Return (x, y) of the center of cell containing provided text 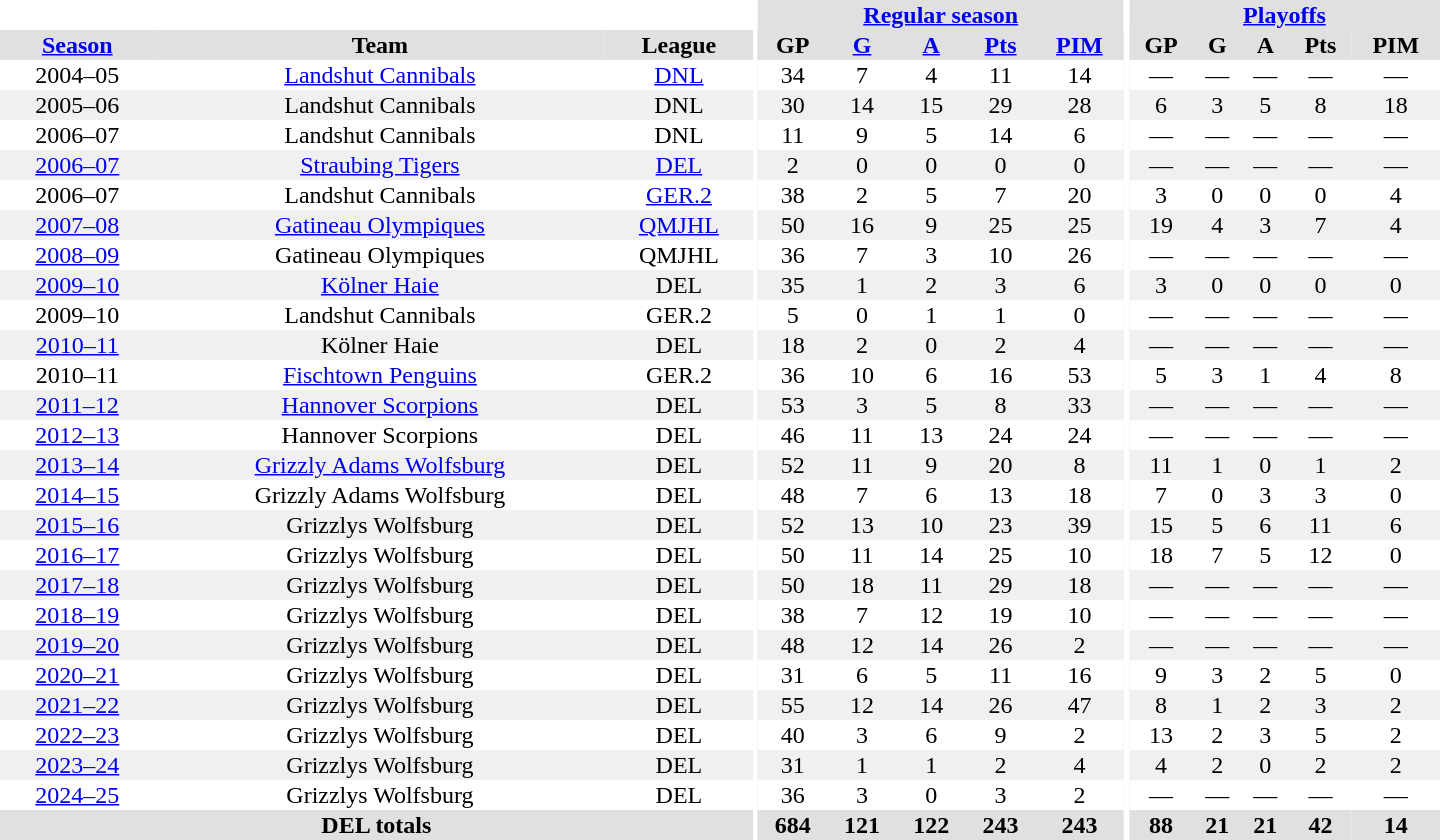
47 (1079, 705)
2017–18 (78, 585)
2015–16 (78, 525)
DEL totals (376, 825)
2005–06 (78, 105)
30 (792, 105)
League (679, 45)
2018–19 (78, 615)
Team (380, 45)
Season (78, 45)
2008–09 (78, 255)
46 (792, 435)
2013–14 (78, 465)
39 (1079, 525)
2016–17 (78, 555)
2021–22 (78, 705)
121 (862, 825)
33 (1079, 405)
2019–20 (78, 645)
Fischtown Penguins (380, 375)
Straubing Tigers (380, 165)
684 (792, 825)
55 (792, 705)
88 (1162, 825)
2024–25 (78, 795)
2012–13 (78, 435)
28 (1079, 105)
40 (792, 735)
122 (932, 825)
2011–12 (78, 405)
2007–08 (78, 225)
Playoffs (1284, 15)
2022–23 (78, 735)
35 (792, 285)
23 (1000, 525)
42 (1320, 825)
Regular season (940, 15)
2004–05 (78, 75)
34 (792, 75)
2023–24 (78, 765)
2014–15 (78, 495)
2020–21 (78, 675)
